Locate the cell with the specified text and output its [x, y] center coordinate. 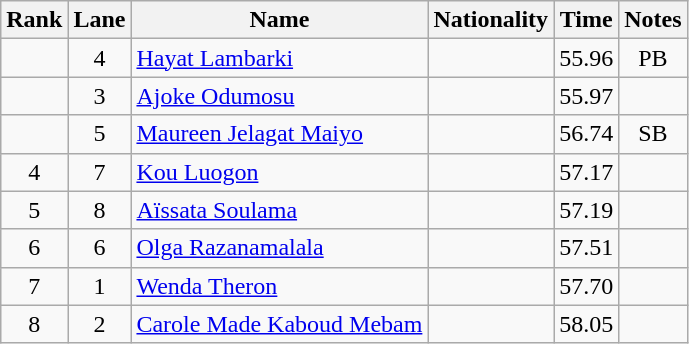
55.96 [586, 58]
Time [586, 20]
Olga Razanamalala [280, 248]
1 [100, 286]
Notes [653, 20]
Aïssata Soulama [280, 210]
PB [653, 58]
Rank [34, 20]
Name [280, 20]
57.19 [586, 210]
58.05 [586, 324]
57.51 [586, 248]
56.74 [586, 134]
Hayat Lambarki [280, 58]
Kou Luogon [280, 172]
57.70 [586, 286]
Lane [100, 20]
Wenda Theron [280, 286]
Nationality [491, 20]
Maureen Jelagat Maiyo [280, 134]
57.17 [586, 172]
3 [100, 96]
SB [653, 134]
Ajoke Odumosu [280, 96]
55.97 [586, 96]
2 [100, 324]
Carole Made Kaboud Mebam [280, 324]
